Identify which cell holds the provided text, then report its (X, Y) central coordinate. 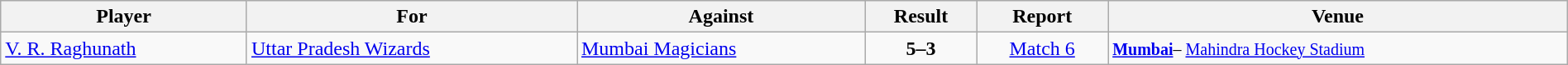
5–3 (920, 48)
Match 6 (1042, 48)
For (412, 17)
Against (721, 17)
Player (124, 17)
Result (920, 17)
Report (1042, 17)
Mumbai Magicians (721, 48)
Venue (1338, 17)
Uttar Pradesh Wizards (412, 48)
V. R. Raghunath (124, 48)
Mumbai– Mahindra Hockey Stadium (1338, 48)
